Determine the [X, Y] coordinate at the center of the cell enclosing the given text.  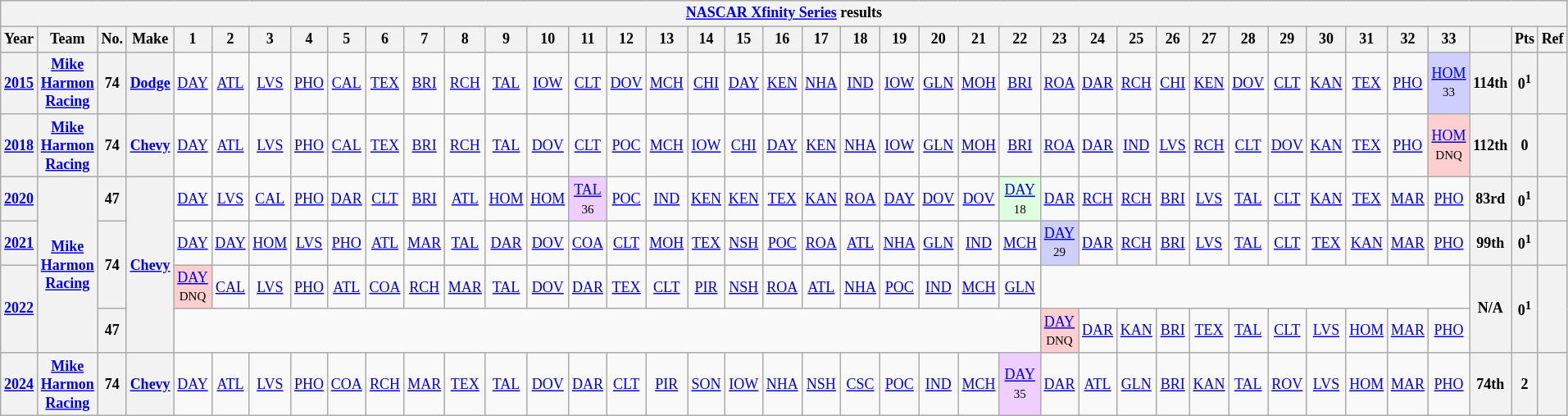
5 [346, 39]
22 [1020, 39]
TAL36 [589, 199]
HOMDNQ [1449, 145]
Dodge [150, 83]
26 [1172, 39]
30 [1326, 39]
4 [310, 39]
6 [385, 39]
99th [1490, 243]
Ref [1552, 39]
31 [1367, 39]
9 [507, 39]
18 [861, 39]
114th [1490, 83]
25 [1136, 39]
13 [667, 39]
N/A [1490, 309]
32 [1408, 39]
DAY35 [1020, 384]
16 [782, 39]
HOM33 [1449, 83]
No. [111, 39]
NASCAR Xfinity Series results [784, 13]
14 [707, 39]
74th [1490, 384]
DAY29 [1059, 243]
33 [1449, 39]
24 [1098, 39]
28 [1248, 39]
112th [1490, 145]
3 [270, 39]
19 [899, 39]
2021 [20, 243]
15 [743, 39]
1 [193, 39]
12 [626, 39]
Pts [1525, 39]
23 [1059, 39]
2022 [20, 309]
Team [67, 39]
7 [425, 39]
2018 [20, 145]
2020 [20, 199]
20 [939, 39]
0 [1525, 145]
10 [548, 39]
27 [1209, 39]
8 [465, 39]
SON [707, 384]
CSC [861, 384]
DAY18 [1020, 199]
Make [150, 39]
2015 [20, 83]
2024 [20, 384]
ROV [1287, 384]
17 [821, 39]
29 [1287, 39]
83rd [1490, 199]
11 [589, 39]
21 [979, 39]
Year [20, 39]
